Pinpoint the cell where the given text exists, returning its (x, y) midpoint coordinate. 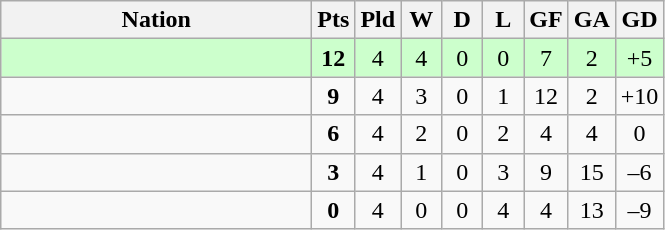
GF (546, 20)
7 (546, 58)
W (422, 20)
–6 (640, 172)
GD (640, 20)
D (462, 20)
15 (592, 172)
6 (334, 134)
13 (592, 210)
Pld (378, 20)
GA (592, 20)
Pts (334, 20)
+5 (640, 58)
Nation (156, 20)
+10 (640, 96)
–9 (640, 210)
L (504, 20)
